For the text-containing cell, return its midpoint in (X, Y) coordinate format. 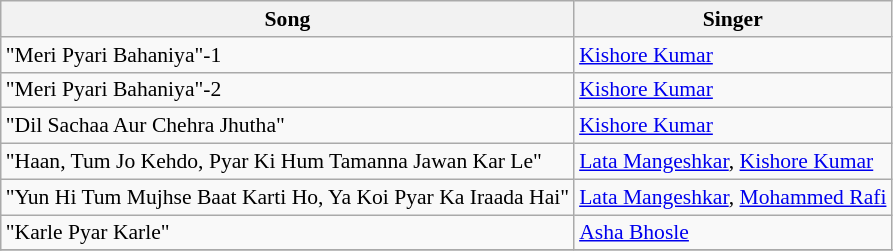
Lata Mangeshkar, Mohammed Rafi (732, 197)
"Meri Pyari Bahaniya"-2 (288, 90)
Asha Bhosle (732, 233)
Song (288, 19)
Lata Mangeshkar, Kishore Kumar (732, 162)
"Haan, Tum Jo Kehdo, Pyar Ki Hum Tamanna Jawan Kar Le" (288, 162)
"Meri Pyari Bahaniya"-1 (288, 55)
"Yun Hi Tum Mujhse Baat Karti Ho, Ya Koi Pyar Ka Iraada Hai" (288, 197)
"Karle Pyar Karle" (288, 233)
Singer (732, 19)
"Dil Sachaa Aur Chehra Jhutha" (288, 126)
